Provide the [X, Y] coordinate of the cell's center where the given text is located.  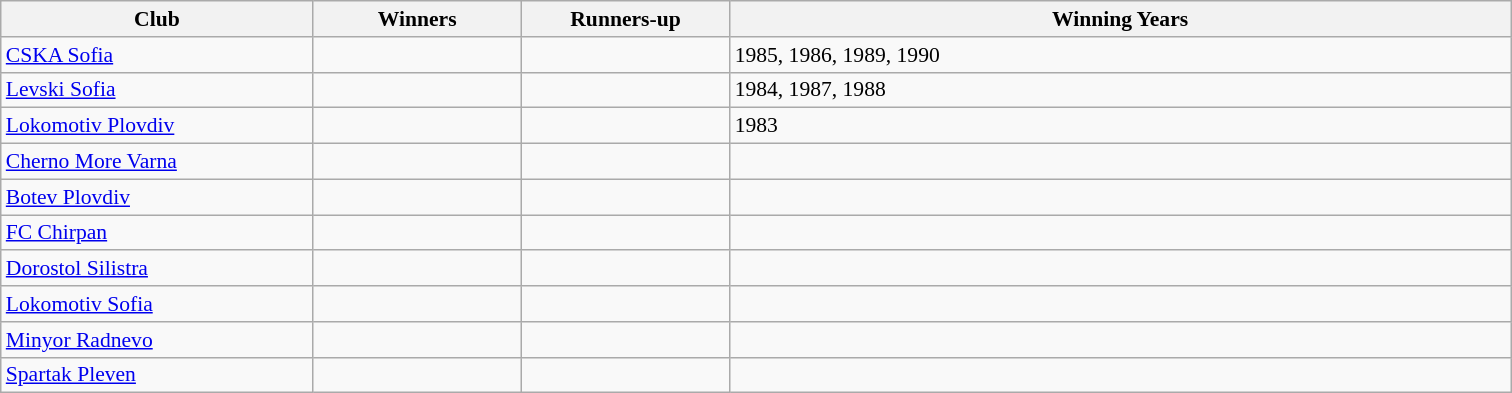
1983 [1120, 126]
1985, 1986, 1989, 1990 [1120, 55]
Botev Plovdiv [157, 197]
Lokomotiv Sofia [157, 304]
Winning Years [1120, 19]
1984, 1987, 1988 [1120, 90]
Levski Sofia [157, 90]
Winners [417, 19]
FC Chirpan [157, 233]
CSKA Sofia [157, 55]
Dorostol Silistra [157, 269]
Club [157, 19]
Cherno More Varna [157, 162]
Lokomotiv Plovdiv [157, 126]
Spartak Pleven [157, 375]
Runners-up [625, 19]
Minyor Radnevo [157, 340]
